Pinpoint the cell where the given text exists, returning its [X, Y] midpoint coordinate. 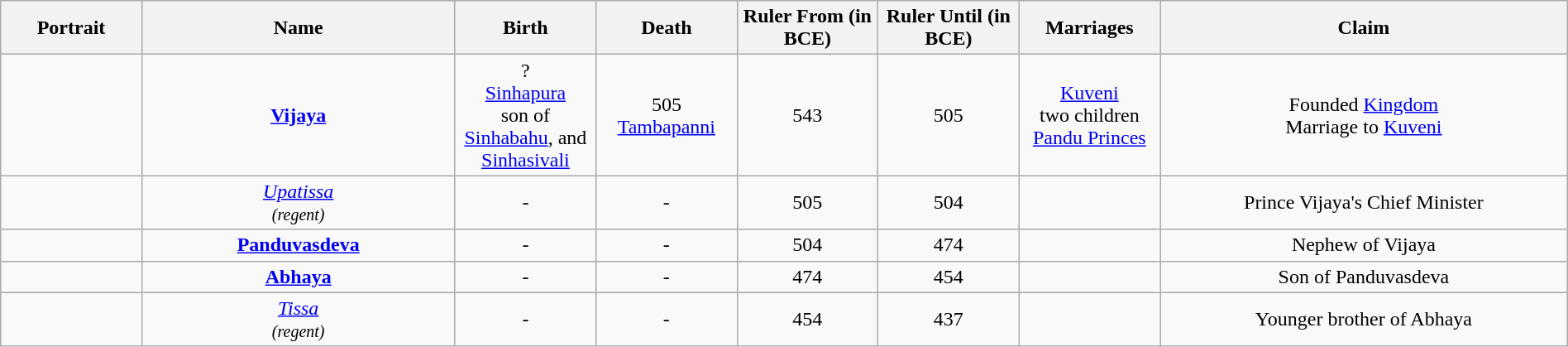
Name [298, 28]
Ruler Until (in BCE) [949, 28]
Panduvasdeva [298, 245]
Son of Panduvasdeva [1365, 277]
505Tambapanni [667, 115]
Ruler From (in BCE) [807, 28]
Younger brother of Abhaya [1365, 320]
Abhaya [298, 277]
Portrait [71, 28]
Marriages [1089, 28]
Nephew of Vijaya [1365, 245]
Vijaya [298, 115]
Upatissa(regent) [298, 202]
Founded KingdomMarriage to Kuveni [1365, 115]
Tissa(regent) [298, 320]
543 [807, 115]
?Sinhapurason of Sinhabahu, and Sinhasivali [525, 115]
Death [667, 28]
Claim [1365, 28]
Kuvenitwo children Pandu Princes [1089, 115]
Birth [525, 28]
437 [949, 320]
Prince Vijaya's Chief Minister [1365, 202]
